From the cell containing the given text, extract its center point as [X, Y] coordinate. 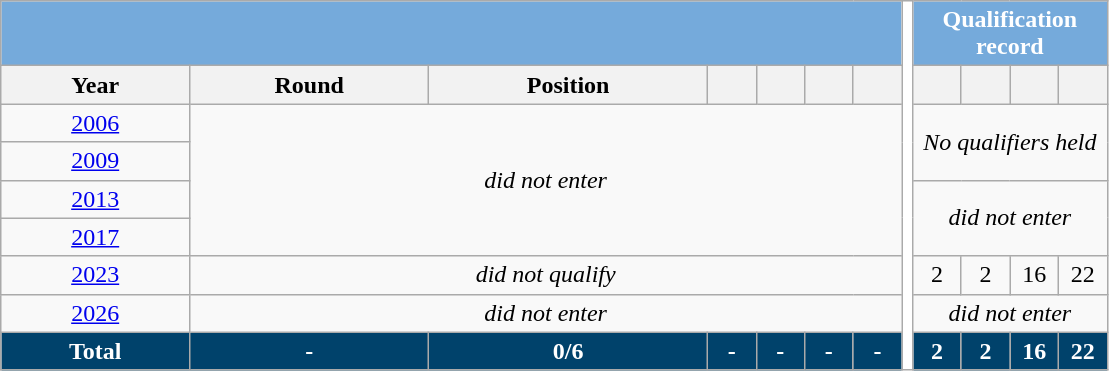
2013 [96, 199]
0/6 [568, 351]
2009 [96, 161]
No qualifiers held [1010, 142]
Total [96, 351]
2026 [96, 313]
did not qualify [546, 275]
2017 [96, 237]
Year [96, 85]
Position [568, 85]
Qualification record [1010, 34]
2006 [96, 123]
2023 [96, 275]
Round [310, 85]
